Detect which cell encompasses the target text, then output its [X, Y] center coordinate. 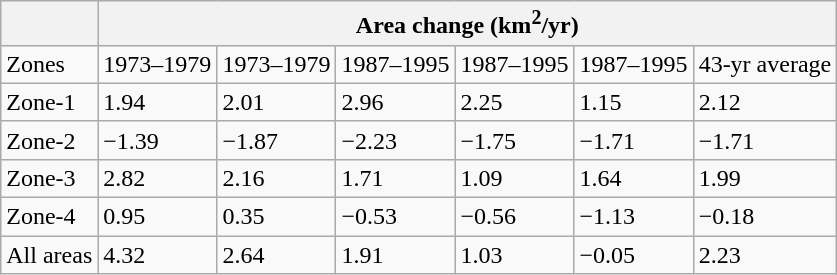
1.03 [514, 255]
43-yr average [765, 64]
0.95 [158, 217]
1.09 [514, 178]
Zone-2 [50, 140]
2.96 [396, 102]
Zone-1 [50, 102]
2.01 [276, 102]
Zones [50, 64]
1.91 [396, 255]
−0.18 [765, 217]
2.23 [765, 255]
1.15 [634, 102]
2.82 [158, 178]
Zone-4 [50, 217]
1.94 [158, 102]
Area change (km2/yr) [468, 24]
−1.87 [276, 140]
0.35 [276, 217]
All areas [50, 255]
−2.23 [396, 140]
−0.05 [634, 255]
2.25 [514, 102]
2.64 [276, 255]
1.71 [396, 178]
1.64 [634, 178]
−0.56 [514, 217]
−1.75 [514, 140]
−1.39 [158, 140]
Zone-3 [50, 178]
2.16 [276, 178]
−1.13 [634, 217]
1.99 [765, 178]
2.12 [765, 102]
−0.53 [396, 217]
4.32 [158, 255]
